From the cell containing the given text, extract its center point as (X, Y) coordinate. 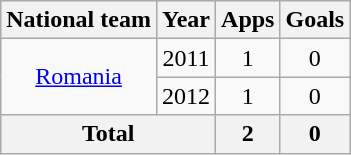
Total (108, 134)
2011 (186, 58)
Year (186, 20)
2012 (186, 96)
National team (79, 20)
Apps (248, 20)
Romania (79, 77)
2 (248, 134)
Goals (315, 20)
